Return [X, Y] of the center of cell containing provided text 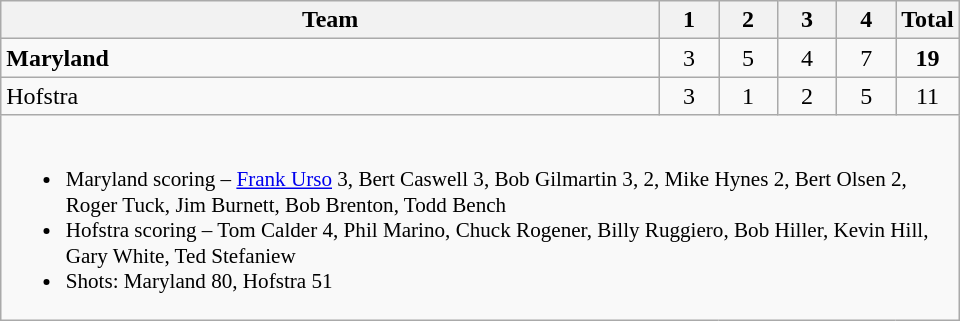
Total [928, 20]
7 [866, 58]
Maryland [330, 58]
19 [928, 58]
11 [928, 96]
Team [330, 20]
Hofstra [330, 96]
